From the cell containing the given text, extract its center point as (X, Y) coordinate. 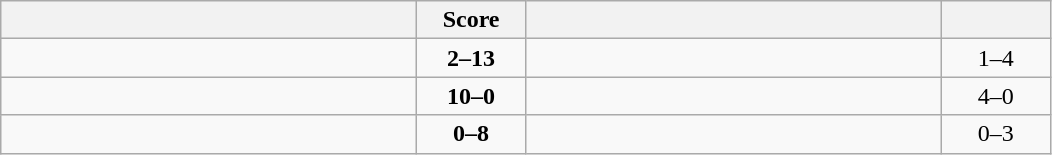
2–13 (472, 58)
4–0 (996, 96)
10–0 (472, 96)
0–8 (472, 134)
1–4 (996, 58)
Score (472, 20)
0–3 (996, 134)
